Find where the given text appears and provide that cell's center as (x, y) coordinate. 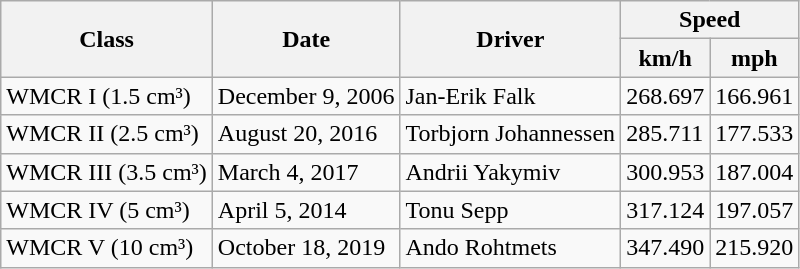
August 20, 2016 (306, 134)
Andrii Yakymiv (510, 172)
March 4, 2017 (306, 172)
WMCR V (10 cm³) (107, 248)
April 5, 2014 (306, 210)
166.961 (754, 96)
Ando Rohtmets (510, 248)
187.004 (754, 172)
mph (754, 58)
December 9, 2006 (306, 96)
Class (107, 39)
215.920 (754, 248)
197.057 (754, 210)
WMCR I (1.5 cm³) (107, 96)
Tonu Sepp (510, 210)
300.953 (666, 172)
347.490 (666, 248)
October 18, 2019 (306, 248)
268.697 (666, 96)
Speed (710, 20)
Date (306, 39)
WMCR II (2.5 cm³) (107, 134)
WMCR IV (5 cm³) (107, 210)
Jan-Erik Falk (510, 96)
Torbjorn Johannessen (510, 134)
285.711 (666, 134)
km/h (666, 58)
317.124 (666, 210)
Driver (510, 39)
177.533 (754, 134)
WMCR III (3.5 cm³) (107, 172)
